Pinpoint the cell where the given text exists, returning its [x, y] midpoint coordinate. 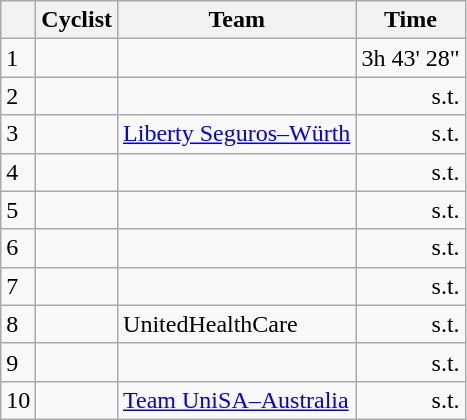
UnitedHealthCare [237, 324]
Team UniSA–Australia [237, 400]
3h 43' 28" [410, 58]
7 [18, 286]
1 [18, 58]
4 [18, 172]
3 [18, 134]
9 [18, 362]
5 [18, 210]
Liberty Seguros–Würth [237, 134]
6 [18, 248]
Time [410, 20]
Cyclist [77, 20]
2 [18, 96]
Team [237, 20]
10 [18, 400]
8 [18, 324]
